Locate the cell with the specified text and output its [X, Y] center coordinate. 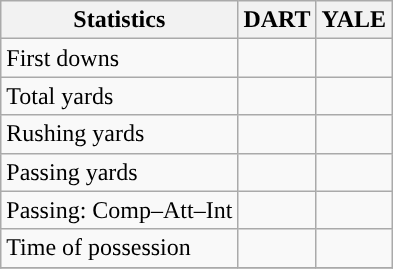
First downs [120, 58]
Total yards [120, 96]
Statistics [120, 20]
YALE [354, 20]
DART [277, 20]
Passing: Comp–Att–Int [120, 210]
Time of possession [120, 248]
Rushing yards [120, 134]
Passing yards [120, 172]
